Search for the cell housing the specified text and yield its [x, y] center coordinate. 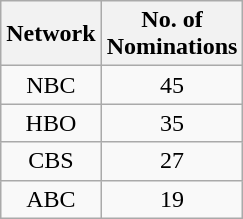
HBO [51, 123]
27 [172, 161]
19 [172, 199]
Network [51, 34]
45 [172, 85]
ABC [51, 199]
NBC [51, 85]
CBS [51, 161]
35 [172, 123]
No. ofNominations [172, 34]
